Return [x, y] of the center of cell containing provided text 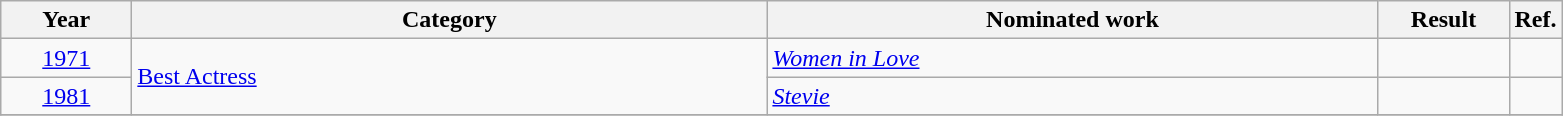
Result [1444, 20]
Nominated work [1072, 20]
Best Actress [450, 77]
Ref. [1536, 20]
Women in Love [1072, 58]
1981 [66, 96]
Stevie [1072, 96]
1971 [66, 58]
Category [450, 20]
Year [66, 20]
